Find where the given text appears and provide that cell's center as [X, Y] coordinate. 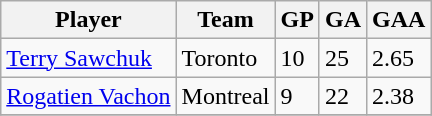
Team [226, 20]
Terry Sawchuk [88, 58]
Montreal [226, 96]
9 [297, 96]
Player [88, 20]
25 [342, 58]
GAA [399, 20]
GP [297, 20]
2.38 [399, 96]
2.65 [399, 58]
Toronto [226, 58]
GA [342, 20]
Rogatien Vachon [88, 96]
10 [297, 58]
22 [342, 96]
